Extract the (X, Y) coordinate from the center of the cell holding the provided text.  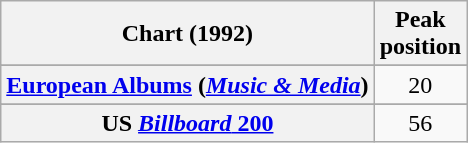
US Billboard 200 (188, 123)
European Albums (Music & Media) (188, 85)
56 (420, 123)
Peakposition (420, 34)
Chart (1992) (188, 34)
20 (420, 85)
